Locate the cell with the specified text and output its [X, Y] center coordinate. 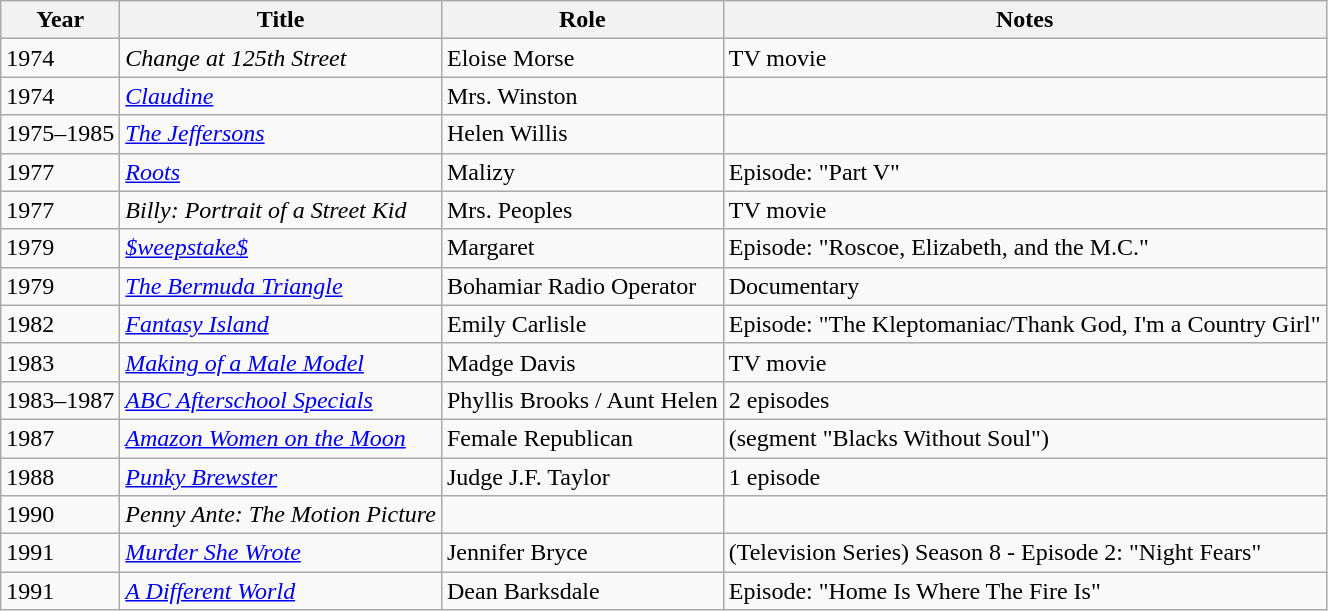
Title [281, 20]
(Television Series) Season 8 - Episode 2: "Night Fears" [1024, 553]
Dean Barksdale [582, 591]
Episode: "Roscoe, Elizabeth, and the M.C." [1024, 248]
$weepstake$ [281, 248]
Malizy [582, 172]
Punky Brewster [281, 477]
Madge Davis [582, 362]
Murder She Wrote [281, 553]
Roots [281, 172]
Documentary [1024, 286]
(segment "Blacks Without Soul") [1024, 438]
Billy: Portrait of a Street Kid [281, 210]
Helen Willis [582, 134]
Judge J.F. Taylor [582, 477]
Phyllis Brooks / Aunt Helen [582, 400]
Notes [1024, 20]
Mrs. Peoples [582, 210]
Change at 125th Street [281, 58]
Bohamiar Radio Operator [582, 286]
Jennifer Bryce [582, 553]
Making of a Male Model [281, 362]
Female Republican [582, 438]
1975–1985 [60, 134]
Claudine [281, 96]
Episode: "The Kleptomaniac/Thank God, I'm a Country Girl" [1024, 324]
Eloise Morse [582, 58]
1990 [60, 515]
The Jeffersons [281, 134]
A Different World [281, 591]
Emily Carlisle [582, 324]
Amazon Women on the Moon [281, 438]
1983–1987 [60, 400]
1 episode [1024, 477]
Mrs. Winston [582, 96]
The Bermuda Triangle [281, 286]
Episode: "Part V" [1024, 172]
1987 [60, 438]
Margaret [582, 248]
1982 [60, 324]
1988 [60, 477]
Fantasy Island [281, 324]
Year [60, 20]
ABC Afterschool Specials [281, 400]
Role [582, 20]
Penny Ante: The Motion Picture [281, 515]
1983 [60, 362]
Episode: "Home Is Where The Fire Is" [1024, 591]
2 episodes [1024, 400]
